From the cell containing the given text, extract its center point as (x, y) coordinate. 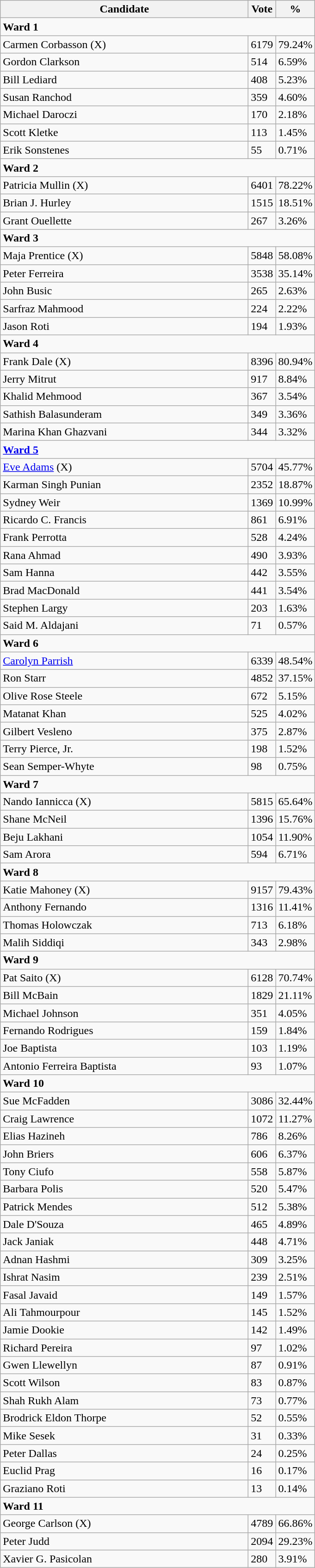
31 (262, 1436)
Fasal Javaid (124, 1295)
Shane McNeil (124, 819)
367 (262, 397)
3.25% (295, 1259)
3.55% (295, 573)
0.91% (295, 1365)
24 (262, 1453)
Patricia Mullin (X) (124, 185)
37.15% (295, 678)
6128 (262, 978)
113 (262, 132)
525 (262, 713)
4.60% (295, 97)
448 (262, 1242)
5.15% (295, 696)
Ward 5 (158, 449)
5.47% (295, 1189)
0.71% (295, 150)
Pat Saito (X) (124, 978)
Grant Ouellette (124, 221)
71 (262, 626)
Peter Judd (124, 1541)
145 (262, 1312)
Ishrat Nasim (124, 1277)
Ward 8 (158, 872)
John Briers (124, 1154)
3.91% (295, 1559)
32.44% (295, 1101)
Ward 9 (158, 960)
917 (262, 379)
Ali Tahmourpour (124, 1312)
73 (262, 1401)
Maja Prentice (X) (124, 256)
Graziano Roti (124, 1488)
4.24% (295, 538)
159 (262, 1030)
6.59% (295, 62)
Khalid Mehmood (124, 397)
1.02% (295, 1348)
Sam Arora (124, 855)
Elias Hazineh (124, 1136)
2.87% (295, 731)
Ward 6 (158, 643)
Ward 1 (158, 27)
79.24% (295, 44)
66.86% (295, 1524)
606 (262, 1154)
10.99% (295, 502)
6401 (262, 185)
93 (262, 1066)
786 (262, 1136)
Jack Janiak (124, 1242)
528 (262, 538)
1072 (262, 1119)
Stephen Largy (124, 608)
Michael Johnson (124, 1013)
2.98% (295, 942)
79.43% (295, 890)
8.26% (295, 1136)
Ward 4 (158, 344)
375 (262, 731)
Ward 7 (158, 784)
1.63% (295, 608)
80.94% (295, 361)
Adnan Hashmi (124, 1259)
1396 (262, 819)
6.37% (295, 1154)
344 (262, 432)
6.18% (295, 925)
Carmen Corbasson (X) (124, 44)
5.23% (295, 80)
Ward 10 (158, 1084)
861 (262, 520)
Patrick Mendes (124, 1207)
514 (262, 62)
52 (262, 1418)
Sarfraz Mahmood (124, 309)
309 (262, 1259)
0.77% (295, 1401)
Sue McFadden (124, 1101)
170 (262, 115)
58.08% (295, 256)
103 (262, 1048)
Brian J. Hurley (124, 203)
1515 (262, 203)
George Carlson (X) (124, 1524)
Karman Singh Punian (124, 484)
Vote (262, 9)
280 (262, 1559)
Bill Lediard (124, 80)
8.84% (295, 379)
0.55% (295, 1418)
2352 (262, 484)
13 (262, 1488)
Ricardo C. Francis (124, 520)
594 (262, 855)
John Busic (124, 291)
5815 (262, 802)
3086 (262, 1101)
0.25% (295, 1453)
1829 (262, 995)
Sean Semper-Whyte (124, 766)
351 (262, 1013)
65.64% (295, 802)
2094 (262, 1541)
267 (262, 221)
21.11% (295, 995)
2.63% (295, 291)
2.18% (295, 115)
1.84% (295, 1030)
87 (262, 1365)
Scott Kletke (124, 132)
Scott Wilson (124, 1383)
3.26% (295, 221)
Brodrick Eldon Thorpe (124, 1418)
Joe Baptista (124, 1048)
Beju Lakhani (124, 837)
98 (262, 766)
520 (262, 1189)
Ron Starr (124, 678)
Bill McBain (124, 995)
Erik Sonstenes (124, 150)
Frank Dale (X) (124, 361)
4.71% (295, 1242)
Ward 3 (158, 238)
Shah Rukh Alam (124, 1401)
Anthony Fernando (124, 907)
4789 (262, 1524)
4.89% (295, 1224)
83 (262, 1383)
Gordon Clarkson (124, 62)
713 (262, 925)
Jason Roti (124, 326)
Xavier G. Pasicolan (124, 1559)
6.91% (295, 520)
8396 (262, 361)
18.51% (295, 203)
78.22% (295, 185)
239 (262, 1277)
2.22% (295, 309)
198 (262, 749)
15.76% (295, 819)
16 (262, 1471)
11.41% (295, 907)
Sathish Balasunderam (124, 414)
465 (262, 1224)
359 (262, 97)
1369 (262, 502)
11.27% (295, 1119)
Susan Ranchod (124, 97)
Sam Hanna (124, 573)
Gilbert Vesleno (124, 731)
0.75% (295, 766)
5848 (262, 256)
Jamie Dookie (124, 1330)
Thomas Holowczak (124, 925)
224 (262, 309)
Michael Daroczi (124, 115)
1.49% (295, 1330)
Euclid Prag (124, 1471)
3.93% (295, 555)
Mike Sesek (124, 1436)
Craig Lawrence (124, 1119)
Said M. Aldajani (124, 626)
Peter Ferreira (124, 273)
408 (262, 80)
Gwen Llewellyn (124, 1365)
45.77% (295, 467)
441 (262, 590)
Frank Perrotta (124, 538)
0.17% (295, 1471)
Candidate (124, 9)
1.07% (295, 1066)
Jerry Mitrut (124, 379)
6.71% (295, 855)
5704 (262, 467)
Dale D'Souza (124, 1224)
142 (262, 1330)
490 (262, 555)
Katie Mahoney (X) (124, 890)
Peter Dallas (124, 1453)
55 (262, 150)
0.33% (295, 1436)
Fernando Rodrigues (124, 1030)
672 (262, 696)
Barbara Polis (124, 1189)
Rana Ahmad (124, 555)
9157 (262, 890)
35.14% (295, 273)
1316 (262, 907)
4852 (262, 678)
203 (262, 608)
70.74% (295, 978)
3.36% (295, 414)
Terry Pierce, Jr. (124, 749)
5.38% (295, 1207)
1054 (262, 837)
442 (262, 573)
18.87% (295, 484)
6339 (262, 661)
4.05% (295, 1013)
Antonio Ferreira Baptista (124, 1066)
5.87% (295, 1171)
Marina Khan Ghazvani (124, 432)
Sydney Weir (124, 502)
0.14% (295, 1488)
% (295, 9)
512 (262, 1207)
149 (262, 1295)
2.51% (295, 1277)
1.19% (295, 1048)
Malih Siddiqi (124, 942)
Matanat Khan (124, 713)
97 (262, 1348)
Carolyn Parrish (124, 661)
343 (262, 942)
349 (262, 414)
558 (262, 1171)
Nando Iannicca (X) (124, 802)
0.57% (295, 626)
265 (262, 291)
3.32% (295, 432)
11.90% (295, 837)
Ward 2 (158, 167)
Ward 11 (158, 1506)
1.45% (295, 132)
Olive Rose Steele (124, 696)
Tony Ciufo (124, 1171)
194 (262, 326)
3538 (262, 273)
6179 (262, 44)
4.02% (295, 713)
0.87% (295, 1383)
Richard Pereira (124, 1348)
1.93% (295, 326)
Eve Adams (X) (124, 467)
48.54% (295, 661)
1.57% (295, 1295)
Brad MacDonald (124, 590)
29.23% (295, 1541)
